Pinpoint the cell where the given text exists, returning its [X, Y] midpoint coordinate. 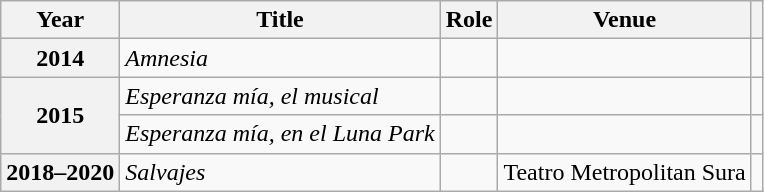
Amnesia [280, 58]
Salvajes [280, 172]
2018–2020 [60, 172]
2014 [60, 58]
Role [469, 20]
Venue [624, 20]
Esperanza mía, en el Luna Park [280, 134]
Teatro Metropolitan Sura [624, 172]
Year [60, 20]
Esperanza mía, el musical [280, 96]
Title [280, 20]
2015 [60, 115]
